Provide the (X, Y) coordinate of the cell's center where the given text is located.  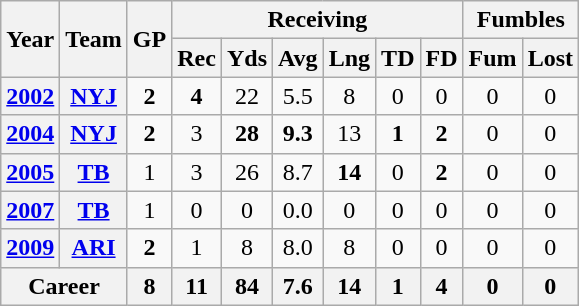
Team (94, 39)
Fumbles (520, 20)
Avg (298, 58)
Lng (349, 58)
Receiving (318, 20)
FD (442, 58)
8.0 (298, 248)
26 (246, 172)
Career (64, 286)
GP (149, 39)
Rec (197, 58)
5.5 (298, 96)
7.6 (298, 286)
TD (398, 58)
9.3 (298, 134)
2002 (30, 96)
2007 (30, 210)
8.7 (298, 172)
11 (197, 286)
84 (246, 286)
2004 (30, 134)
2005 (30, 172)
28 (246, 134)
Year (30, 39)
Fum (492, 58)
22 (246, 96)
Lost (550, 58)
13 (349, 134)
Yds (246, 58)
ARI (94, 248)
0.0 (298, 210)
2009 (30, 248)
